Output the (X, Y) coordinate of the center of the cell containing the given text.  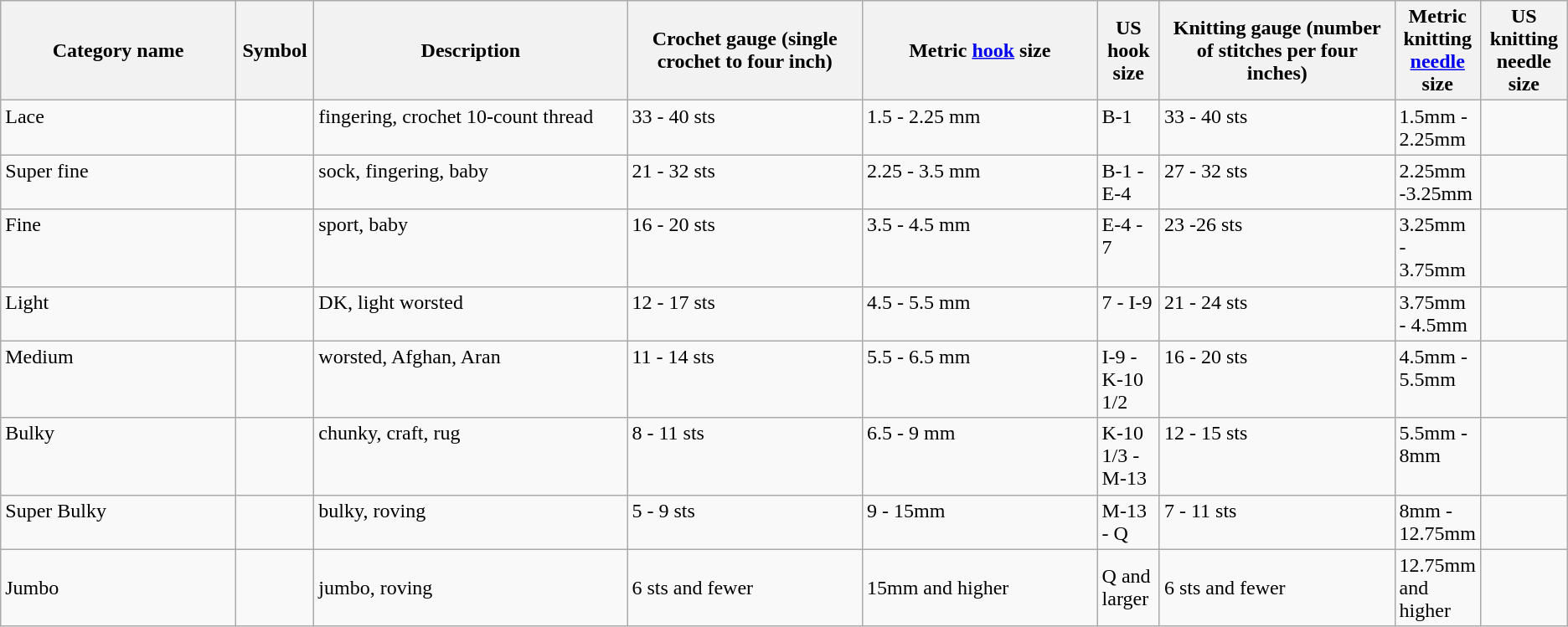
8 - 11 sts (745, 456)
3.75mm - 4.5mm (1437, 313)
Description (471, 50)
23 -26 sts (1277, 248)
27 - 32 sts (1277, 182)
fingering, crochet 10-count thread (471, 127)
bulky, roving (471, 522)
Bulky (119, 456)
I-9 - K-10 1/2 (1128, 379)
5 - 9 sts (745, 522)
chunky, craft, rug (471, 456)
Fine (119, 248)
Jumbo (119, 588)
Light (119, 313)
Metric knitting needle size (1437, 50)
worsted, Afghan, Aran (471, 379)
B-1 - E-4 (1128, 182)
8mm - 12.75mm (1437, 522)
2.25 - 3.5 mm (980, 182)
jumbo, roving (471, 588)
E-4 - 7 (1128, 248)
3.5 - 4.5 mm (980, 248)
Lace (119, 127)
1.5mm - 2.25mm (1437, 127)
K-10 1/3 - M-13 (1128, 456)
sport, baby (471, 248)
DK, light worsted (471, 313)
Symbol (275, 50)
21 - 24 sts (1277, 313)
12.75mm and higher (1437, 588)
6.5 - 9 mm (980, 456)
Metric hook size (980, 50)
US knitting needle size (1524, 50)
4.5mm - 5.5mm (1437, 379)
Q and larger (1128, 588)
15mm and higher (980, 588)
Super fine (119, 182)
2.25mm -3.25mm (1437, 182)
Category name (119, 50)
4.5 - 5.5 mm (980, 313)
12 - 15 sts (1277, 456)
21 - 32 sts (745, 182)
Medium (119, 379)
B-1 (1128, 127)
5.5mm - 8mm (1437, 456)
sock, fingering, baby (471, 182)
Knitting gauge (number of stitches per four inches) (1277, 50)
Super Bulky (119, 522)
9 - 15mm (980, 522)
Crochet gauge (single crochet to four inch) (745, 50)
1.5 - 2.25 mm (980, 127)
11 - 14 sts (745, 379)
US hook size (1128, 50)
12 - 17 sts (745, 313)
7 - I-9 (1128, 313)
7 - 11 sts (1277, 522)
3.25mm - 3.75mm (1437, 248)
M-13 - Q (1128, 522)
5.5 - 6.5 mm (980, 379)
